From the cell containing the given text, extract its center point as [X, Y] coordinate. 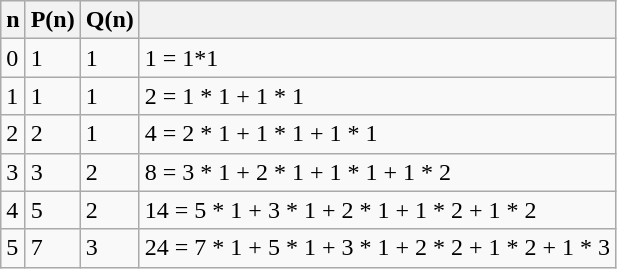
2 = 1 * 1 + 1 * 1 [377, 96]
24 = 7 * 1 + 5 * 1 + 3 * 1 + 2 * 2 + 1 * 2 + 1 * 3 [377, 248]
4 = 2 * 1 + 1 * 1 + 1 * 1 [377, 134]
4 [13, 210]
P(n) [52, 20]
n [13, 20]
7 [52, 248]
8 = 3 * 1 + 2 * 1 + 1 * 1 + 1 * 2 [377, 172]
14 = 5 * 1 + 3 * 1 + 2 * 1 + 1 * 2 + 1 * 2 [377, 210]
Q(n) [110, 20]
1 = 1*1 [377, 58]
0 [13, 58]
